For the text-containing cell, return its midpoint in (x, y) coordinate format. 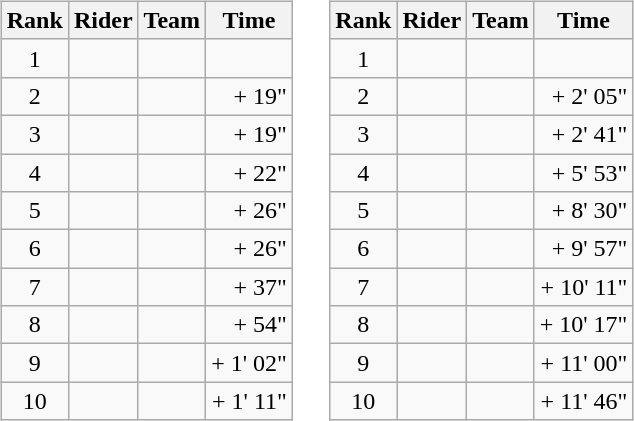
+ 11' 00" (584, 363)
+ 37" (250, 287)
+ 10' 17" (584, 325)
+ 10' 11" (584, 287)
+ 2' 41" (584, 134)
+ 9' 57" (584, 249)
+ 8' 30" (584, 211)
+ 5' 53" (584, 173)
+ 22" (250, 173)
+ 1' 11" (250, 401)
+ 54" (250, 325)
+ 1' 02" (250, 363)
+ 2' 05" (584, 96)
+ 11' 46" (584, 401)
